Provide the (X, Y) coordinate of the cell's center where the given text is located.  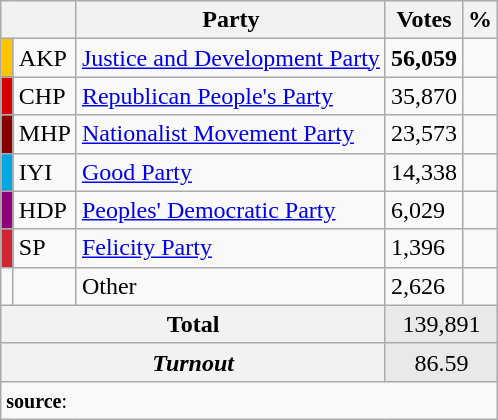
AKP (44, 58)
35,870 (424, 96)
Party (230, 20)
Good Party (230, 172)
IYI (44, 172)
CHP (44, 96)
SP (44, 248)
86.59 (441, 362)
Justice and Development Party (230, 58)
Other (230, 286)
% (480, 20)
Nationalist Movement Party (230, 134)
2,626 (424, 286)
56,059 (424, 58)
Total (194, 324)
MHP (44, 134)
source: (250, 400)
Felicity Party (230, 248)
6,029 (424, 210)
Peoples' Democratic Party (230, 210)
Republican People's Party (230, 96)
Votes (424, 20)
Turnout (194, 362)
14,338 (424, 172)
1,396 (424, 248)
139,891 (441, 324)
HDP (44, 210)
23,573 (424, 134)
